Detect which cell encompasses the target text, then output its (x, y) center coordinate. 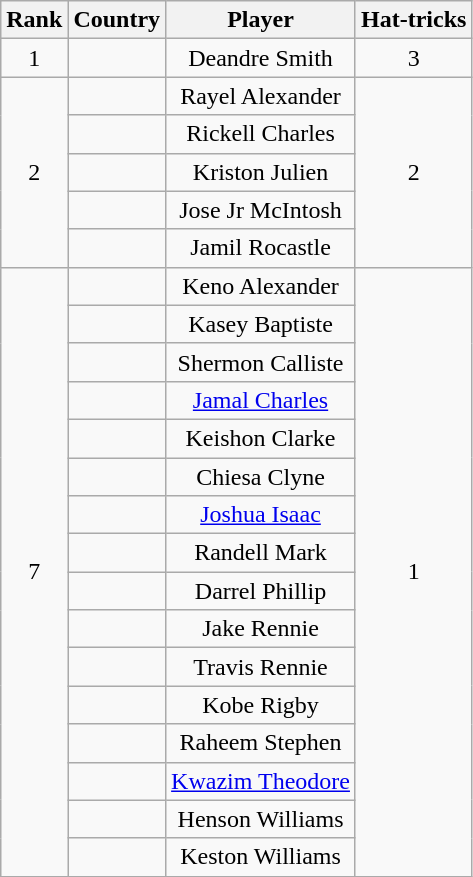
7 (34, 572)
Rayel Alexander (261, 96)
Travis Rennie (261, 667)
Hat-tricks (413, 20)
Kriston Julien (261, 172)
Chiesa Clyne (261, 477)
Rank (34, 20)
Jamal Charles (261, 400)
Joshua Isaac (261, 515)
Rickell Charles (261, 134)
Kasey Baptiste (261, 324)
Henson Williams (261, 819)
Kwazim Theodore (261, 781)
Keishon Clarke (261, 438)
Randell Mark (261, 553)
3 (413, 58)
Jose Jr McIntosh (261, 210)
Deandre Smith (261, 58)
Darrel Phillip (261, 591)
Country (117, 20)
Jake Rennie (261, 629)
Keston Williams (261, 857)
Shermon Calliste (261, 362)
Keno Alexander (261, 286)
Jamil Rocastle (261, 248)
Player (261, 20)
Kobe Rigby (261, 705)
Raheem Stephen (261, 743)
